Return the (x, y) coordinate for the center point of the cell that contains the specified text.  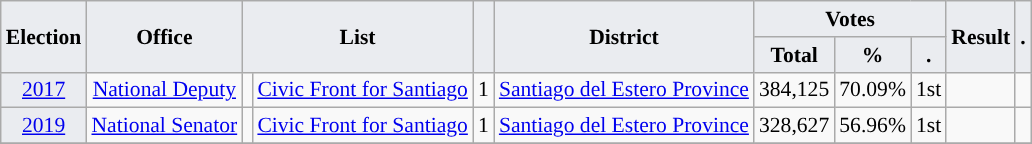
Total (794, 55)
384,125 (794, 90)
National Deputy (164, 90)
District (624, 36)
List (358, 36)
Result (980, 36)
National Senator (164, 126)
70.09% (872, 90)
Office (164, 36)
% (872, 55)
328,627 (794, 126)
2019 (44, 126)
Election (44, 36)
56.96% (872, 126)
Votes (850, 19)
2017 (44, 90)
